Find where the given text appears and provide that cell's center as (x, y) coordinate. 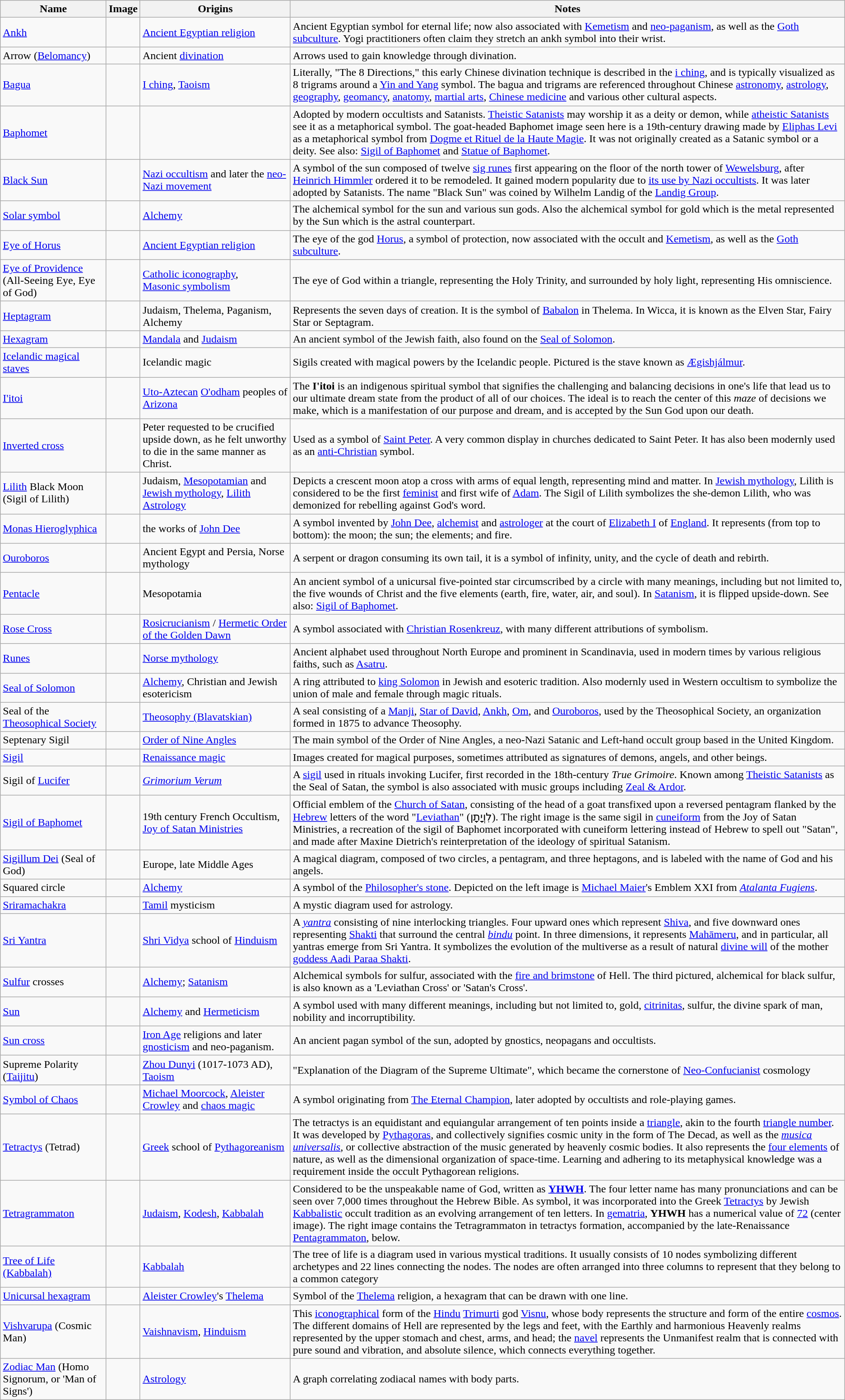
A symbol of the Philosopher's stone. Depicted on the left image is Michael Maier's Emblem XXI from Atalanta Fugiens. (567, 888)
Nazi occultism and later the neo-Nazi movement (215, 180)
Grimorium Verum (215, 781)
Sigil of Baphomet (53, 822)
The main symbol of the Order of Nine Angles, a neo-Nazi Satanic and Left-hand occult group based in the United Kingdom. (567, 740)
Mesopotamia (215, 593)
Michael Moorcock, Aleister Crowley and chaos magic (215, 1099)
the works of John Dee (215, 529)
Origins (215, 9)
Zodiac Man (Homo Signorum, or 'Man of Signs') (53, 1379)
Tree of Life (Kabbalah) (53, 1267)
Bagua (53, 85)
Ancient divination (215, 56)
Shri Vidya school of Hinduism (215, 941)
Arrows used to gain knowledge through divination. (567, 56)
Sun cross (53, 1041)
Icelandic magic (215, 362)
Judaism, Kodesh, Kabbalah (215, 1213)
Vishvarupa (Cosmic Man) (53, 1331)
Mandala and Judaism (215, 339)
Renaissance magic (215, 757)
Kabbalah (215, 1267)
Norse mythology (215, 658)
Astrology (215, 1379)
Image (123, 9)
Hexagram (53, 339)
Solar symbol (53, 216)
Order of Nine Angles (215, 740)
19th century French Occultism, Joy of Satan Ministries (215, 822)
Icelandic magical staves (53, 362)
Black Sun (53, 180)
An ancient symbol of the Jewish faith, also found on the Seal of Solomon. (567, 339)
Europe, late Middle Ages (215, 865)
A symbol originating from The Eternal Champion, later adopted by occultists and role-playing games. (567, 1099)
Sigil (53, 757)
Rosicrucianism / Hermetic Order of the Golden Dawn (215, 629)
Notes (567, 9)
Ancient Egypt and Persia, Norse mythology (215, 558)
Eye of Providence (All-Seeing Eye, Eye of God) (53, 280)
Septenary Sigil (53, 740)
Tetractys (Tetrad) (53, 1147)
Sigillum Dei (Seal of God) (53, 865)
Greek school of Pythagoreanism (215, 1147)
Zhou Dunyi (1017-1073 AD), Taoism (215, 1070)
Lilith Black Moon (Sigil of Lilith) (53, 493)
Ouroboros (53, 558)
Sulfur crosses (53, 982)
Ancient alphabet used throughout North Europe and prominent in Scandinavia, used in modern times by various religious faiths, such as Asatru. (567, 658)
Uto-Aztecan O'odham peoples of Arizona (215, 398)
Seal of Solomon (53, 688)
Sun (53, 1011)
I ching, Taoism (215, 85)
Sriramachakra (53, 905)
Name (53, 9)
Alchemy, Christian and Jewish esotericism (215, 688)
Unicursal hexagram (53, 1296)
The eye of God within a triangle, representing the Holy Trinity, and surrounded by holy light, representing His omniscience. (567, 280)
Iron Age religions and later gnosticism and neo-paganism. (215, 1041)
Supreme Polarity (Taijitu) (53, 1070)
A magical diagram, composed of two circles, a pentagram, and three heptagons, and is labeled with the name of God and his angels. (567, 865)
Ankh (53, 32)
Theosophy (Blavatskian) (215, 717)
Tamil mysticism (215, 905)
Sigil of Lucifer (53, 781)
Sigils created with magical powers by the Icelandic people. Pictured is the stave known as Ægishjálmur. (567, 362)
Alchemy; Satanism (215, 982)
I'itoi (53, 398)
Vaishnavism, Hinduism (215, 1331)
Alchemy and Hermeticism (215, 1011)
Rose Cross (53, 629)
Arrow (Belomancy) (53, 56)
Represents the seven days of creation. It is the symbol of Babalon in Thelema. In Wicca, it is known as the Elven Star, Fairy Star or Septagram. (567, 316)
Pentacle (53, 593)
Seal of the Theosophical Society (53, 717)
Symbol of Chaos (53, 1099)
Tetragrammaton (53, 1213)
A graph correlating zodiacal names with body parts. (567, 1379)
"Explanation of the Diagram of the Supreme Ultimate", which became the cornerstone of Neo-Confucianist cosmology (567, 1070)
Eye of Horus (53, 245)
The eye of the god Horus, a symbol of protection, now associated with the occult and Kemetism, as well as the Goth subculture. (567, 245)
Judaism, Thelema, Paganism, Alchemy (215, 316)
Aleister Crowley's Thelema (215, 1296)
Symbol of the Thelema religion, a hexagram that can be drawn with one line. (567, 1296)
A mystic diagram used for astrology. (567, 905)
Images created for magical purposes, sometimes attributed as signatures of demons, angels, and other beings. (567, 757)
Judaism, Mesopotamian and Jewish mythology, Lilith Astrology (215, 493)
Inverted cross (53, 446)
Squared circle (53, 888)
Peter requested to be crucified upside down, as he felt unworthy to die in the same manner as Christ. (215, 446)
A symbol associated with Christian Rosenkreuz, with many different attributions of symbolism. (567, 629)
Baphomet (53, 133)
Heptagram (53, 316)
Sri Yantra (53, 941)
Monas Hieroglyphica (53, 529)
Catholic iconography,Masonic symbolism (215, 280)
An ancient pagan symbol of the sun, adopted by gnostics, neopagans and occultists. (567, 1041)
A serpent or dragon consuming its own tail, it is a symbol of infinity, unity, and the cycle of death and rebirth. (567, 558)
Runes (53, 658)
